Output the (x, y) coordinate of the center of the cell containing the given text.  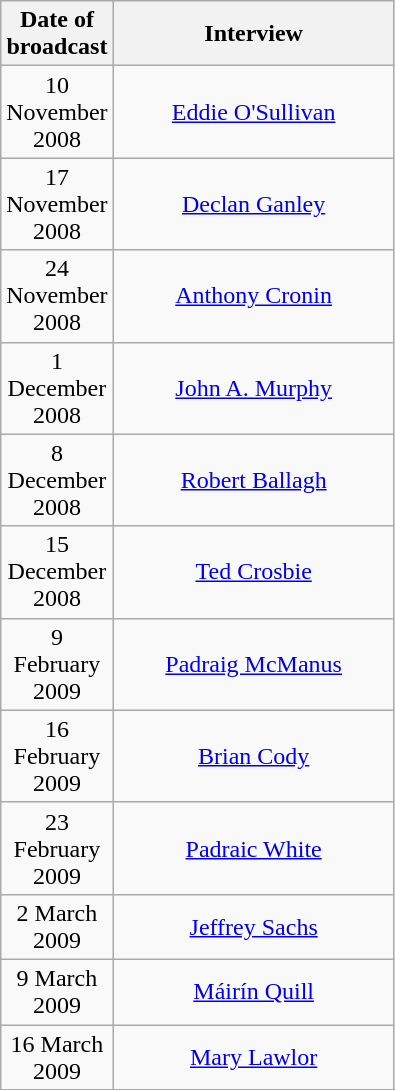
John A. Murphy (254, 388)
Ted Crosbie (254, 572)
Padraic White (254, 848)
16 February 2009 (57, 756)
Declan Ganley (254, 204)
Brian Cody (254, 756)
9 March 2009 (57, 992)
Interview (254, 34)
Mary Lawlor (254, 1056)
16 March 2009 (57, 1056)
Eddie O'Sullivan (254, 112)
Date of broadcast (57, 34)
8 December 2008 (57, 480)
Padraig McManus (254, 664)
17 November 2008 (57, 204)
23 February 2009 (57, 848)
15 December 2008 (57, 572)
24 November 2008 (57, 296)
10 November 2008 (57, 112)
1 December 2008 (57, 388)
Anthony Cronin (254, 296)
9 February 2009 (57, 664)
2 March 2009 (57, 926)
Jeffrey Sachs (254, 926)
Máirín Quill (254, 992)
Robert Ballagh (254, 480)
